Identify which cell holds the provided text, then report its (X, Y) central coordinate. 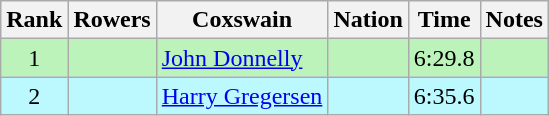
Rowers (112, 20)
2 (34, 96)
John Donnelly (242, 58)
6:35.6 (444, 96)
Time (444, 20)
6:29.8 (444, 58)
Harry Gregersen (242, 96)
1 (34, 58)
Rank (34, 20)
Coxswain (242, 20)
Notes (514, 20)
Nation (368, 20)
